Identify which cell holds the provided text, then report its (x, y) central coordinate. 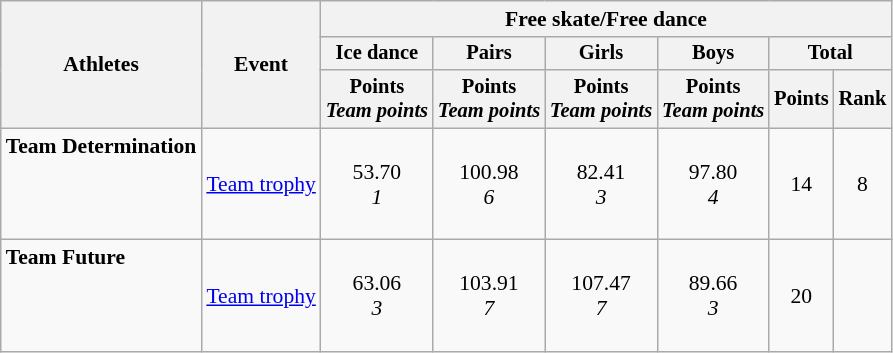
Free skate/Free dance (606, 19)
Team Determination (102, 184)
103.917 (489, 296)
53.701 (377, 184)
Total (830, 54)
Ice dance (377, 54)
Pairs (489, 54)
89.663 (713, 296)
Team Future (102, 296)
Athletes (102, 64)
100.986 (489, 184)
82.413 (601, 184)
Boys (713, 54)
20 (801, 296)
97.804 (713, 184)
14 (801, 184)
8 (863, 184)
63.063 (377, 296)
Girls (601, 54)
107.477 (601, 296)
Event (261, 64)
Points (801, 99)
Rank (863, 99)
